Pinpoint the cell where the given text exists, returning its [X, Y] midpoint coordinate. 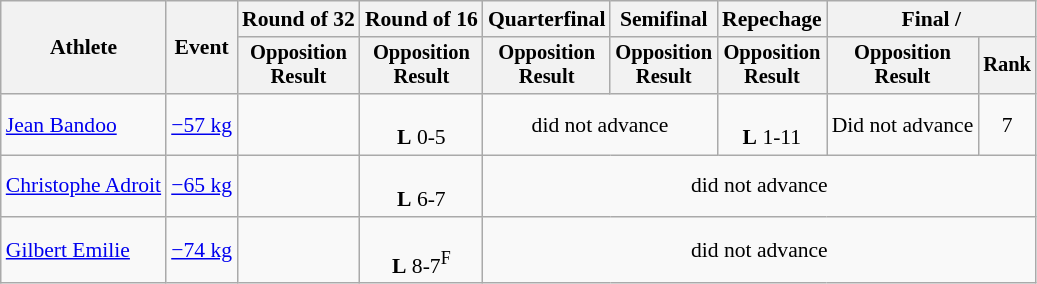
Did not advance [903, 124]
Event [202, 48]
Final / [932, 19]
Round of 32 [298, 19]
Semifinal [664, 19]
Round of 16 [422, 19]
Repechage [772, 19]
7 [1007, 124]
L 1-11 [772, 124]
Jean Bandoo [84, 124]
Christophe Adroit [84, 186]
L 6-7 [422, 186]
Rank [1007, 66]
Gilbert Emilie [84, 250]
−74 kg [202, 250]
−57 kg [202, 124]
Athlete [84, 48]
Quarterfinal [547, 19]
−65 kg [202, 186]
L 0-5 [422, 124]
L 8-7F [422, 250]
